From the cell containing the given text, extract its center point as (x, y) coordinate. 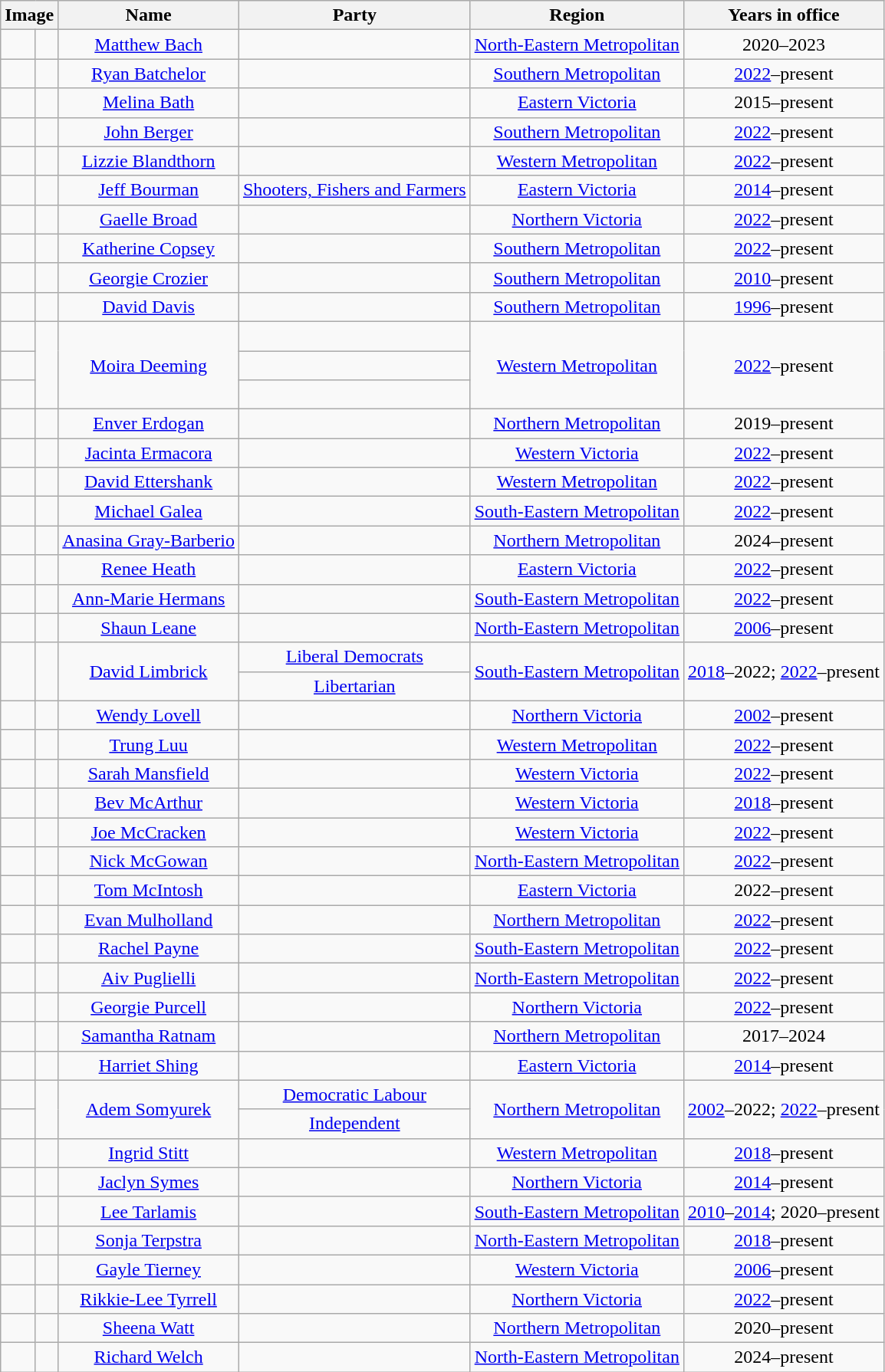
Renee Heath (149, 569)
Tom McIntosh (149, 891)
Trung Luu (149, 744)
Ingrid Stitt (149, 1153)
Jacinta Ermacora (149, 453)
Shooters, Fishers and Farmers (354, 190)
Aiv Puglielli (149, 978)
Ryan Batchelor (149, 74)
Enver Erdogan (149, 424)
Gayle Tierney (149, 1269)
Rachel Payne (149, 949)
Samantha Ratnam (149, 1036)
Bev McArthur (149, 803)
2020–2023 (784, 44)
Harriet Shing (149, 1065)
2015–present (784, 103)
Wendy Lovell (149, 715)
2017–2024 (784, 1036)
Image (29, 15)
Richard Welch (149, 1357)
2018–2022; 2022–present (784, 671)
2019–present (784, 424)
Democratic Labour (354, 1095)
Sonja Terpstra (149, 1240)
Matthew Bach (149, 44)
Melina Bath (149, 103)
Sarah Mansfield (149, 773)
Nick McGowan (149, 862)
David Ettershank (149, 482)
Lee Tarlamis (149, 1211)
Moira Deeming (149, 365)
Liberal Democrats (354, 657)
Anasina Gray-Barberio (149, 540)
Independent (354, 1124)
2002–2022; 2022–present (784, 1109)
David Limbrick (149, 671)
Adem Somyurek (149, 1109)
Region (577, 15)
John Berger (149, 132)
Georgie Purcell (149, 1007)
David Davis (149, 307)
Party (354, 15)
2010–present (784, 277)
Gaelle Broad (149, 219)
Michael Galea (149, 511)
2002–present (784, 715)
Evan Mulholland (149, 920)
Years in office (784, 15)
Jaclyn Symes (149, 1182)
Name (149, 15)
Ann-Marie Hermans (149, 599)
Shaun Leane (149, 628)
Katherine Copsey (149, 248)
Joe McCracken (149, 832)
2010–2014; 2020–present (784, 1211)
Libertarian (354, 686)
Lizzie Blandthorn (149, 161)
Georgie Crozier (149, 277)
Rikkie-Lee Tyrrell (149, 1299)
2020–present (784, 1328)
Sheena Watt (149, 1328)
1996–present (784, 307)
Jeff Bourman (149, 190)
